Identify which cell holds the provided text, then report its [X, Y] central coordinate. 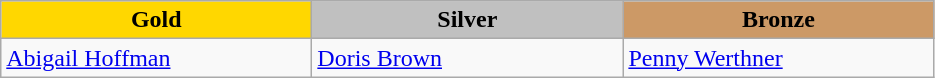
Bronze [778, 20]
Gold [156, 20]
Penny Werthner [778, 58]
Silver [468, 20]
Doris Brown [468, 58]
Abigail Hoffman [156, 58]
